Return (X, Y) of the center of cell containing provided text 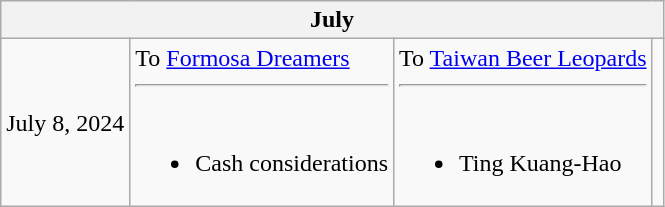
To Taiwan Beer LeopardsTing Kuang-Hao (524, 122)
July 8, 2024 (66, 122)
To Formosa DreamersCash considerations (262, 122)
July (332, 20)
